Determine the (X, Y) coordinate at the center of the cell enclosing the given text.  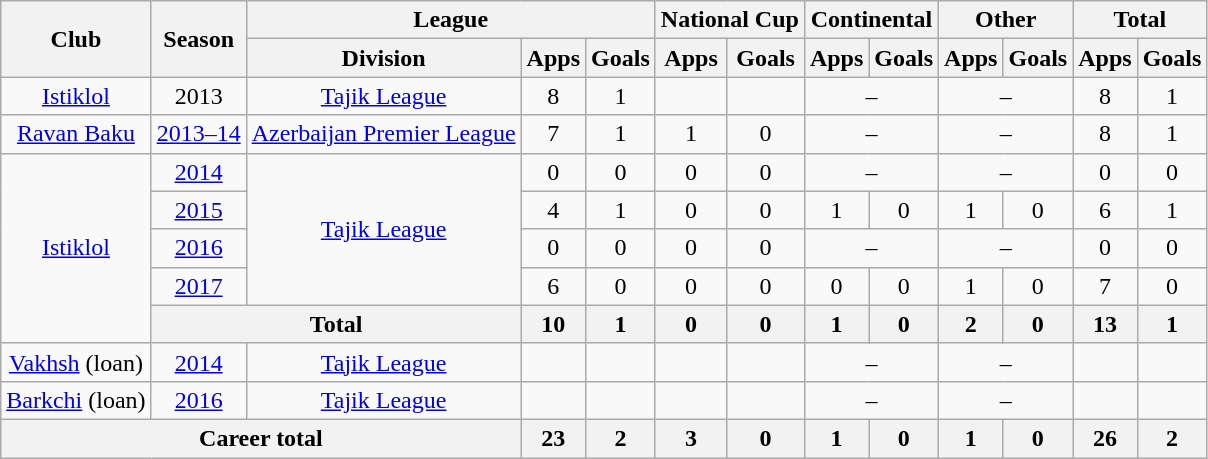
League (450, 20)
Azerbaijan Premier League (384, 134)
4 (553, 210)
2013–14 (198, 134)
26 (1105, 438)
Ravan Baku (76, 134)
2015 (198, 210)
Other (1006, 20)
Club (76, 39)
23 (553, 438)
10 (553, 324)
13 (1105, 324)
National Cup (730, 20)
Vakhsh (loan) (76, 362)
2017 (198, 286)
3 (691, 438)
Division (384, 58)
Season (198, 39)
2013 (198, 96)
Barkchi (loan) (76, 400)
Career total (261, 438)
Continental (871, 20)
